Extract the (x, y) coordinate from the center of the cell holding the provided text.  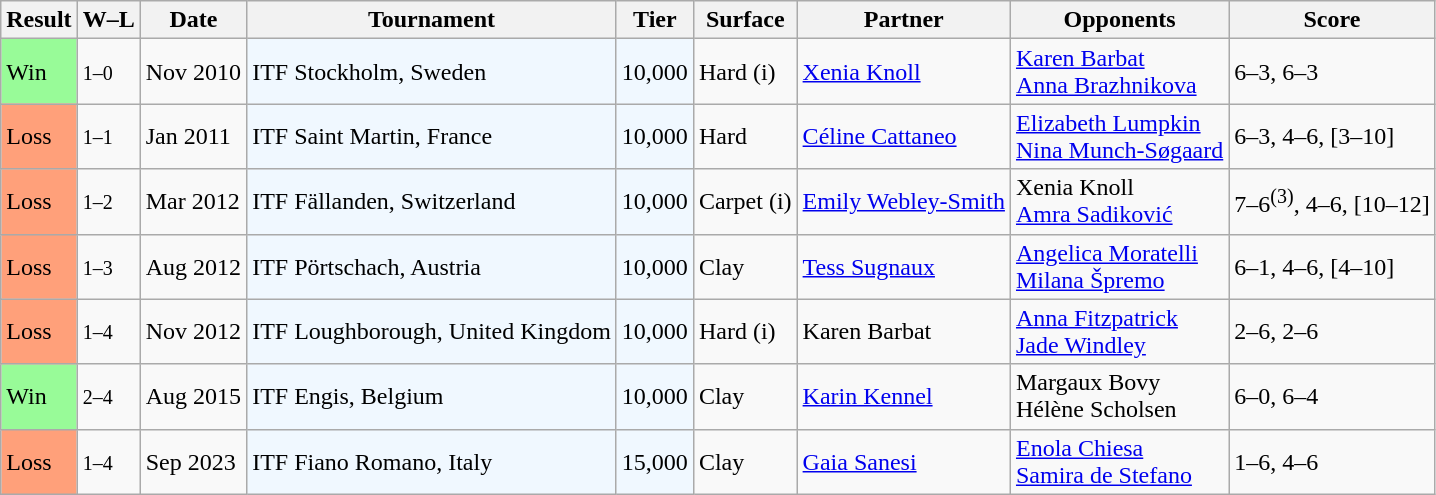
ITF Engis, Belgium (432, 396)
Gaia Sanesi (904, 462)
1–3 (108, 266)
Date (193, 20)
6–3, 4–6, [3–10] (1332, 136)
Angelica Moratelli Milana Špremo (1119, 266)
Aug 2015 (193, 396)
7–6(3), 4–6, [10–12] (1332, 202)
Carpet (i) (745, 202)
Nov 2012 (193, 332)
1–6, 4–6 (1332, 462)
Opponents (1119, 20)
Karen Barbat Anna Brazhnikova (1119, 72)
Nov 2010 (193, 72)
Xenia Knoll Amra Sadiković (1119, 202)
6–1, 4–6, [4–10] (1332, 266)
Tess Sugnaux (904, 266)
Margaux Bovy Hélène Scholsen (1119, 396)
Emily Webley-Smith (904, 202)
ITF Loughborough, United Kingdom (432, 332)
Mar 2012 (193, 202)
Karen Barbat (904, 332)
ITF Stockholm, Sweden (432, 72)
Xenia Knoll (904, 72)
Aug 2012 (193, 266)
ITF Saint Martin, France (432, 136)
Anna Fitzpatrick Jade Windley (1119, 332)
6–0, 6–4 (1332, 396)
Score (1332, 20)
Enola Chiesa Samira de Stefano (1119, 462)
ITF Pörtschach, Austria (432, 266)
6–3, 6–3 (1332, 72)
Partner (904, 20)
Karin Kennel (904, 396)
Result (39, 20)
2–4 (108, 396)
Sep 2023 (193, 462)
Céline Cattaneo (904, 136)
Elizabeth Lumpkin Nina Munch-Søgaard (1119, 136)
Tier (654, 20)
ITF Fällanden, Switzerland (432, 202)
ITF Fiano Romano, Italy (432, 462)
Surface (745, 20)
1–1 (108, 136)
Tournament (432, 20)
Jan 2011 (193, 136)
W–L (108, 20)
2–6, 2–6 (1332, 332)
15,000 (654, 462)
Hard (745, 136)
1–2 (108, 202)
1–0 (108, 72)
